Detect which cell encompasses the target text, then output its [X, Y] center coordinate. 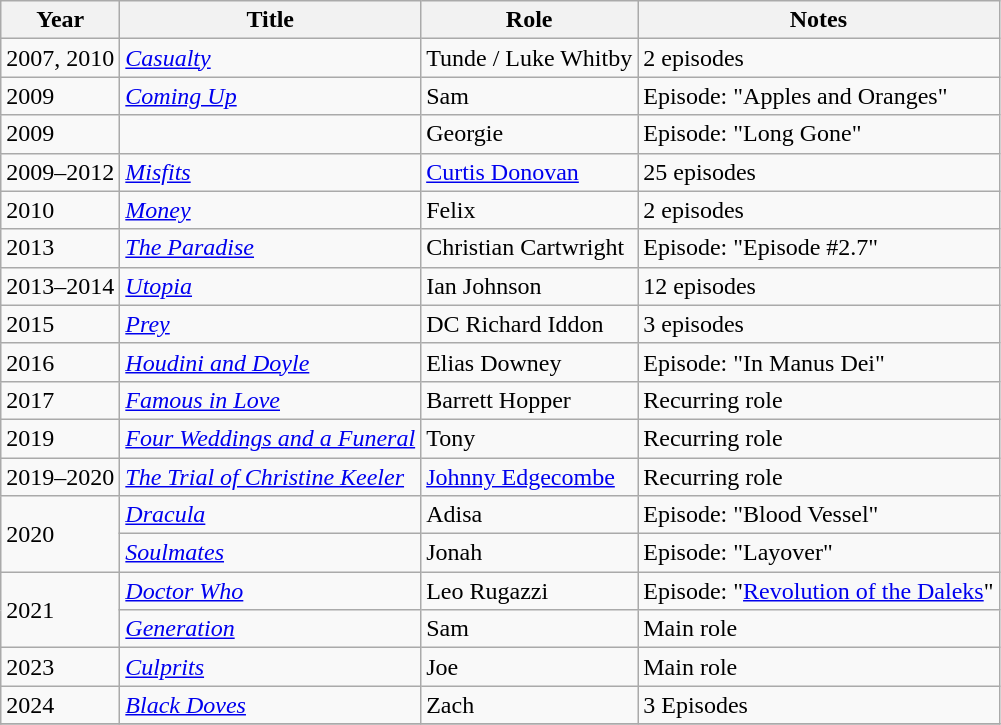
12 episodes [818, 286]
2013–2014 [60, 286]
2019–2020 [60, 477]
Episode: "In Manus Dei" [818, 362]
Houdini and Doyle [270, 362]
Casualty [270, 58]
Notes [818, 20]
2021 [60, 610]
3 Episodes [818, 705]
Soulmates [270, 553]
Episode: "Episode #2.7" [818, 248]
Episode: "Blood Vessel" [818, 515]
Black Doves [270, 705]
Felix [530, 210]
Episode: "Layover" [818, 553]
2007, 2010 [60, 58]
2015 [60, 324]
3 episodes [818, 324]
Doctor Who [270, 591]
Johnny Edgecombe [530, 477]
Episode: "Revolution of the Daleks" [818, 591]
Episode: "Long Gone" [818, 134]
Zach [530, 705]
Tony [530, 438]
Money [270, 210]
Ian Johnson [530, 286]
2024 [60, 705]
Four Weddings and a Funeral [270, 438]
Jonah [530, 553]
Barrett Hopper [530, 400]
Leo Rugazzi [530, 591]
Misfits [270, 172]
25 episodes [818, 172]
Utopia [270, 286]
Title [270, 20]
Coming Up [270, 96]
Adisa [530, 515]
2013 [60, 248]
Famous in Love [270, 400]
Generation [270, 629]
Episode: "Apples and Oranges" [818, 96]
DC Richard Iddon [530, 324]
Curtis Donovan [530, 172]
2023 [60, 667]
Culprits [270, 667]
Tunde / Luke Whitby [530, 58]
Christian Cartwright [530, 248]
The Trial of Christine Keeler [270, 477]
2019 [60, 438]
Prey [270, 324]
Elias Downey [530, 362]
Georgie [530, 134]
Year [60, 20]
The Paradise [270, 248]
2017 [60, 400]
Role [530, 20]
Joe [530, 667]
Dracula [270, 515]
2020 [60, 534]
2010 [60, 210]
2009–2012 [60, 172]
2016 [60, 362]
